Return [X, Y] of the center of cell containing provided text 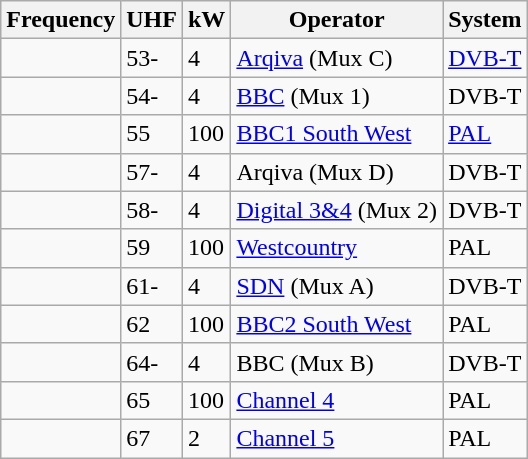
57- [152, 172]
64- [152, 362]
62 [152, 324]
65 [152, 400]
Operator [337, 20]
Westcountry [337, 248]
Digital 3&4 (Mux 2) [337, 210]
Arqiva (Mux C) [337, 58]
59 [152, 248]
BBC1 South West [337, 134]
67 [152, 438]
UHF [152, 20]
55 [152, 134]
2 [206, 438]
BBC (Mux 1) [337, 96]
Channel 5 [337, 438]
58- [152, 210]
Arqiva (Mux D) [337, 172]
Channel 4 [337, 400]
BBC2 South West [337, 324]
System [485, 20]
BBC (Mux B) [337, 362]
54- [152, 96]
Frequency [61, 20]
SDN (Mux A) [337, 286]
53- [152, 58]
kW [206, 20]
61- [152, 286]
